Provide the [X, Y] coordinate of the cell's center where the given text is located.  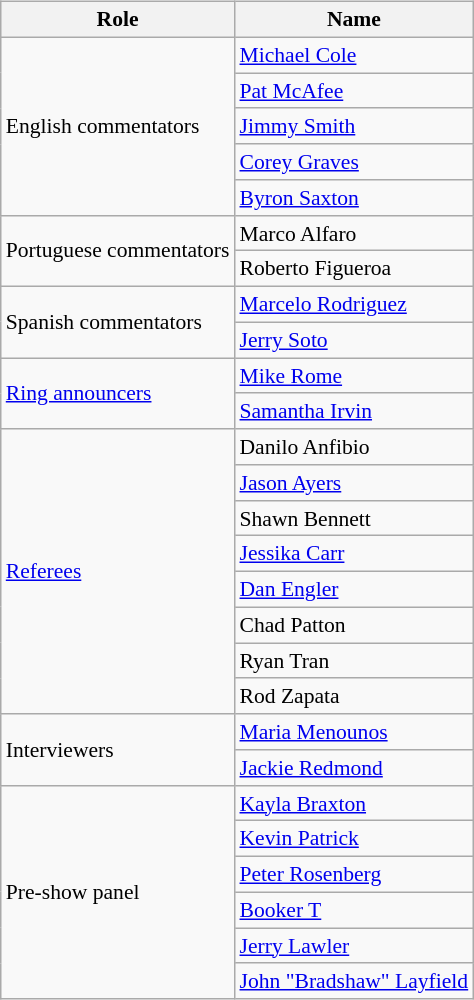
Role [118, 20]
Marcelo Rodriguez [354, 305]
Interviewers [118, 750]
Roberto Figueroa [354, 269]
Jackie Redmond [354, 768]
Portuguese commentators [118, 250]
John "Bradshaw" Layfield [354, 981]
English commentators [118, 126]
Shawn Bennett [354, 518]
Jason Ayers [354, 483]
Danilo Anfibio [354, 447]
Pre-show panel [118, 892]
Jimmy Smith [354, 126]
Spanish commentators [118, 322]
Michael Cole [354, 55]
Peter Rosenberg [354, 875]
Booker T [354, 910]
Ring announcers [118, 394]
Samantha Irvin [354, 411]
Jerry Soto [354, 340]
Name [354, 20]
Pat McAfee [354, 91]
Maria Menounos [354, 732]
Jessika Carr [354, 554]
Rod Zapata [354, 696]
Kayla Braxton [354, 803]
Chad Patton [354, 625]
Kevin Patrick [354, 839]
Referees [118, 572]
Ryan Tran [354, 661]
Jerry Lawler [354, 946]
Dan Engler [354, 590]
Marco Alfaro [354, 233]
Corey Graves [354, 162]
Byron Saxton [354, 198]
Mike Rome [354, 376]
